Capture the cell that displays the provided text and extract its (X, Y) central coordinate. 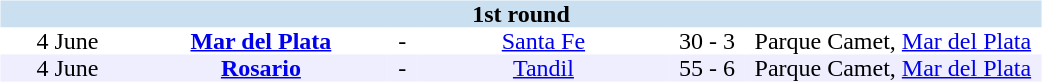
Tandil (544, 68)
55 - 6 (707, 68)
1st round (520, 14)
Mar del Plata (260, 42)
30 - 3 (707, 42)
Santa Fe (544, 42)
Rosario (260, 68)
